Return (X, Y) of the center of cell containing provided text 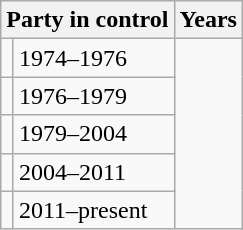
1974–1976 (94, 58)
Years (208, 20)
2011–present (94, 210)
1979–2004 (94, 134)
Party in control (88, 20)
2004–2011 (94, 172)
1976–1979 (94, 96)
